Identify which cell holds the provided text, then report its [X, Y] central coordinate. 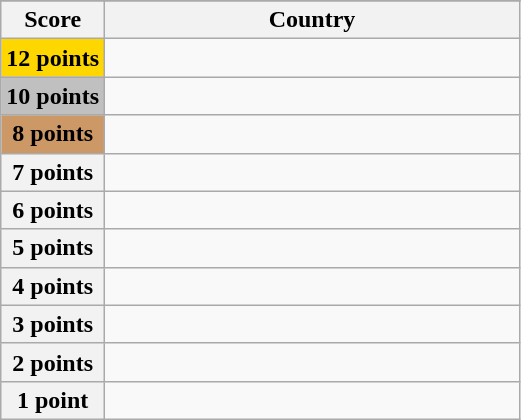
8 points [53, 134]
1 point [53, 400]
2 points [53, 362]
4 points [53, 286]
6 points [53, 210]
5 points [53, 248]
Score [53, 20]
12 points [53, 58]
Country [312, 20]
10 points [53, 96]
3 points [53, 324]
7 points [53, 172]
